Determine the (X, Y) coordinate at the center of the cell enclosing the given text.  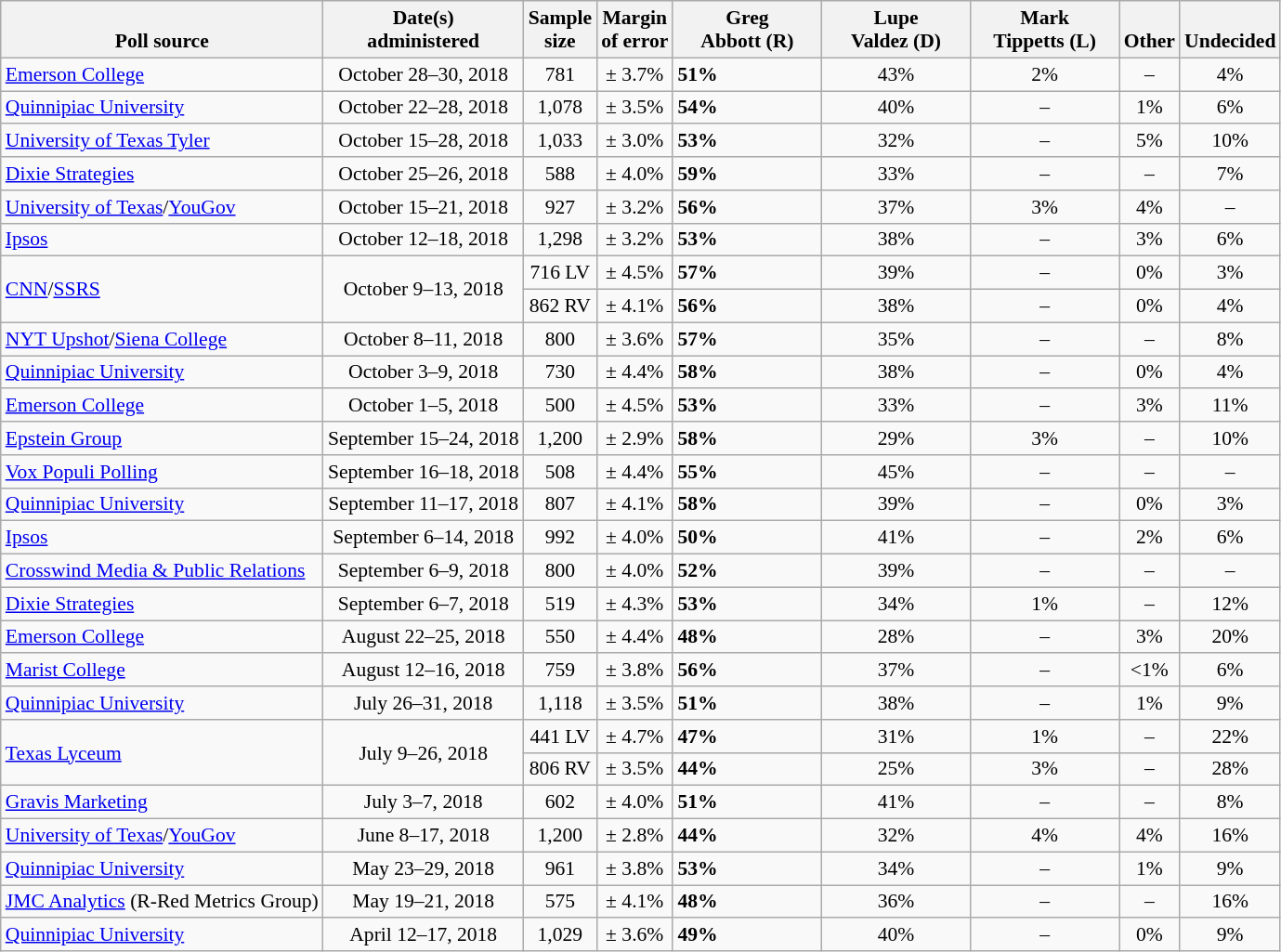
August 22–25, 2018 (424, 637)
575 (560, 902)
806 RV (560, 769)
Vox Populi Polling (162, 472)
April 12–17, 2018 (424, 935)
927 (560, 207)
550 (560, 637)
October 12–18, 2018 (424, 240)
1,298 (560, 240)
September 11–17, 2018 (424, 504)
Samplesize (560, 30)
59% (747, 174)
University of Texas Tyler (162, 141)
October 1–5, 2018 (424, 406)
22% (1230, 737)
MarkTippetts (L) (1045, 30)
May 19–21, 2018 (424, 902)
500 (560, 406)
Marist College (162, 671)
LupeValdez (D) (895, 30)
June 8–17, 2018 (424, 836)
October 3–9, 2018 (424, 372)
<1% (1150, 671)
441 LV (560, 737)
55% (747, 472)
49% (747, 935)
7% (1230, 174)
50% (747, 538)
20% (1230, 637)
October 15–21, 2018 (424, 207)
35% (895, 339)
September 6–14, 2018 (424, 538)
September 15–24, 2018 (424, 438)
36% (895, 902)
25% (895, 769)
CNN/SSRS (162, 290)
29% (895, 438)
Undecided (1230, 30)
807 (560, 504)
45% (895, 472)
± 4.7% (634, 737)
Epstein Group (162, 438)
12% (1230, 604)
September 6–9, 2018 (424, 571)
588 (560, 174)
July 3–7, 2018 (424, 802)
May 23–29, 2018 (424, 868)
October 9–13, 2018 (424, 290)
43% (895, 74)
1,029 (560, 935)
730 (560, 372)
GregAbbott (R) (747, 30)
47% (747, 737)
July 9–26, 2018 (424, 752)
± 3.0% (634, 141)
NYT Upshot/Siena College (162, 339)
± 3.7% (634, 74)
Gravis Marketing (162, 802)
Poll source (162, 30)
31% (895, 737)
602 (560, 802)
± 2.8% (634, 836)
October 28–30, 2018 (424, 74)
781 (560, 74)
508 (560, 472)
September 16–18, 2018 (424, 472)
1,033 (560, 141)
862 RV (560, 306)
54% (747, 108)
1,118 (560, 703)
Marginof error (634, 30)
October 8–11, 2018 (424, 339)
992 (560, 538)
716 LV (560, 273)
Other (1150, 30)
October 25–26, 2018 (424, 174)
Crosswind Media & Public Relations (162, 571)
5% (1150, 141)
October 22–28, 2018 (424, 108)
± 2.9% (634, 438)
759 (560, 671)
52% (747, 571)
Date(s)administered (424, 30)
± 4.3% (634, 604)
Texas Lyceum (162, 752)
August 12–16, 2018 (424, 671)
JMC Analytics (R-Red Metrics Group) (162, 902)
July 26–31, 2018 (424, 703)
October 15–28, 2018 (424, 141)
961 (560, 868)
11% (1230, 406)
1,078 (560, 108)
September 6–7, 2018 (424, 604)
519 (560, 604)
